Output the (x, y) coordinate of the center of the cell containing the given text.  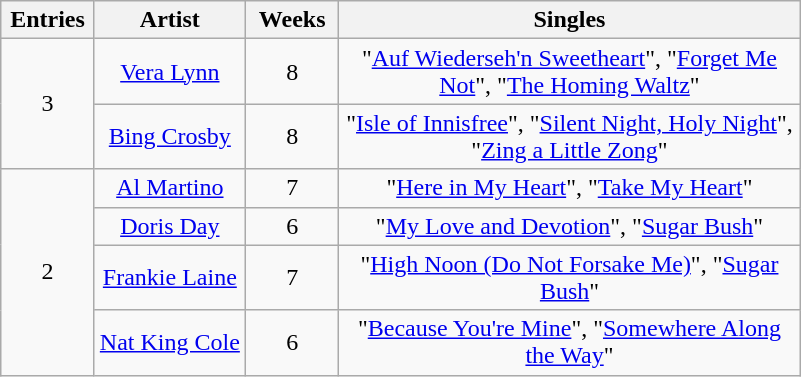
"Isle of Innisfree", "Silent Night, Holy Night", "Zing a Little Zong" (570, 136)
"Because You're Mine", "Somewhere Along the Way" (570, 342)
"High Noon (Do Not Forsake Me)", "Sugar Bush" (570, 278)
Al Martino (170, 188)
Doris Day (170, 226)
Nat King Cole (170, 342)
Singles (570, 20)
Entries (48, 20)
"My Love and Devotion", "Sugar Bush" (570, 226)
Vera Lynn (170, 72)
3 (48, 104)
Artist (170, 20)
2 (48, 272)
"Here in My Heart", "Take My Heart" (570, 188)
Weeks (292, 20)
"Auf Wiederseh'n Sweetheart", "Forget Me Not", "The Homing Waltz" (570, 72)
Frankie Laine (170, 278)
Bing Crosby (170, 136)
